Provide the [X, Y] coordinate of the cell's center where the given text is located.  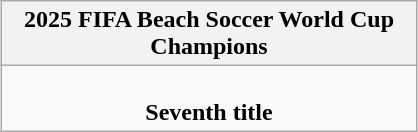
Seventh title [209, 98]
2025 FIFA Beach Soccer World CupChampions [209, 34]
